Locate the cell with the specified text and output its [X, Y] center coordinate. 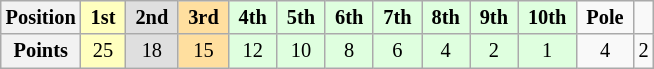
9th [494, 17]
Position [41, 17]
25 [104, 51]
10 [301, 51]
18 [152, 51]
8 [349, 51]
12 [253, 51]
10th [547, 17]
Pole [604, 17]
8th [446, 17]
6 [397, 51]
7th [397, 17]
2nd [152, 17]
1 [547, 51]
Points [41, 51]
6th [349, 17]
5th [301, 17]
4th [253, 17]
3rd [203, 17]
15 [203, 51]
1st [104, 17]
